Search for the cell housing the specified text and yield its (X, Y) center coordinate. 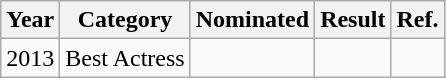
2013 (30, 58)
Best Actress (125, 58)
Nominated (252, 20)
Category (125, 20)
Result (353, 20)
Ref. (418, 20)
Year (30, 20)
